Provide the [X, Y] coordinate of the cell's center where the given text is located.  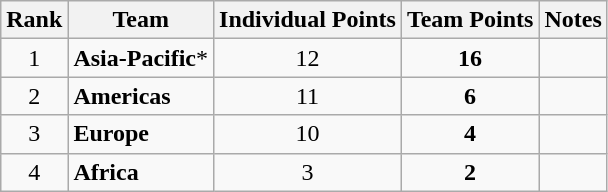
Americas [141, 96]
Notes [573, 20]
12 [308, 58]
6 [470, 96]
Team [141, 20]
Individual Points [308, 20]
Africa [141, 172]
Europe [141, 134]
10 [308, 134]
Asia-Pacific* [141, 58]
Team Points [470, 20]
11 [308, 96]
1 [34, 58]
Rank [34, 20]
16 [470, 58]
